Pinpoint the cell where the given text exists, returning its [x, y] midpoint coordinate. 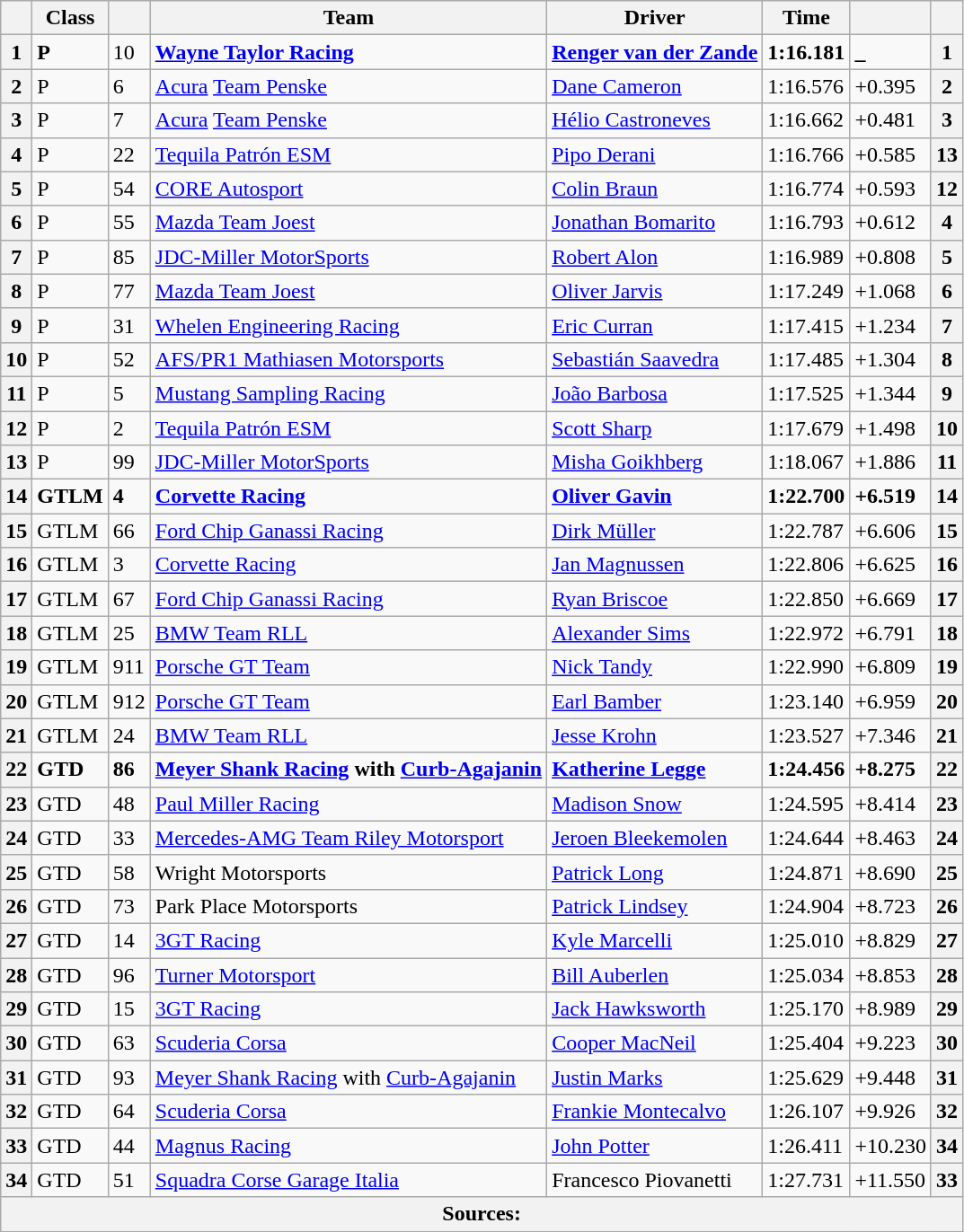
+7.346 [891, 735]
+9.223 [891, 1043]
Driver [655, 18]
Cooper MacNeil [655, 1043]
Alexander Sims [655, 633]
Eric Curran [655, 325]
1:23.527 [807, 735]
54 [129, 189]
93 [129, 1078]
Jack Hawksworth [655, 1009]
1:25.010 [807, 940]
1:22.972 [807, 633]
Justin Marks [655, 1078]
Pipo Derani [655, 154]
+1.234 [891, 325]
Dane Cameron [655, 86]
1:27.731 [807, 1180]
1:16.774 [807, 189]
1:16.662 [807, 120]
Dirk Müller [655, 531]
911 [129, 667]
77 [129, 291]
+1.886 [891, 462]
1:25.629 [807, 1078]
Jonathan Bomarito [655, 223]
Patrick Long [655, 872]
+8.829 [891, 940]
66 [129, 531]
1:24.644 [807, 838]
1:26.107 [807, 1112]
1:16.766 [807, 154]
86 [129, 770]
85 [129, 257]
+6.625 [891, 565]
1:24.904 [807, 906]
1:17.249 [807, 291]
Sources: [482, 1214]
Patrick Lindsey [655, 906]
+9.448 [891, 1078]
1:25.170 [807, 1009]
Team [349, 18]
Scott Sharp [655, 428]
1:16.576 [807, 86]
Whelen Engineering Racing [349, 325]
1:17.485 [807, 359]
Robert Alon [655, 257]
Ryan Briscoe [655, 599]
+8.690 [891, 872]
1:22.990 [807, 667]
44 [129, 1146]
+0.593 [891, 189]
Nick Tandy [655, 667]
1:24.456 [807, 770]
+6.809 [891, 667]
Paul Miller Racing [349, 804]
Wayne Taylor Racing [349, 52]
Earl Bamber [655, 701]
73 [129, 906]
João Barbosa [655, 393]
Kyle Marcelli [655, 940]
+10.230 [891, 1146]
Mercedes-AMG Team Riley Motorsport [349, 838]
Class [70, 18]
Oliver Jarvis [655, 291]
Madison Snow [655, 804]
912 [129, 701]
+6.606 [891, 531]
+8.853 [891, 974]
51 [129, 1180]
63 [129, 1043]
1:22.700 [807, 497]
Jan Magnussen [655, 565]
58 [129, 872]
+8.989 [891, 1009]
Katherine Legge [655, 770]
Sebastián Saavedra [655, 359]
1:18.067 [807, 462]
1:24.871 [807, 872]
+1.498 [891, 428]
55 [129, 223]
Colin Braun [655, 189]
1:17.679 [807, 428]
Turner Motorsport [349, 974]
Time [807, 18]
_ [891, 52]
1:26.411 [807, 1146]
Jesse Krohn [655, 735]
+6.791 [891, 633]
Jeroen Bleekemolen [655, 838]
1:25.034 [807, 974]
+6.519 [891, 497]
+8.414 [891, 804]
+9.926 [891, 1112]
64 [129, 1112]
67 [129, 599]
Frankie Montecalvo [655, 1112]
Renger van der Zande [655, 52]
Mustang Sampling Racing [349, 393]
Francesco Piovanetti [655, 1180]
1:22.806 [807, 565]
1:17.525 [807, 393]
+8.463 [891, 838]
96 [129, 974]
+0.481 [891, 120]
+1.304 [891, 359]
48 [129, 804]
1:22.850 [807, 599]
Hélio Castroneves [655, 120]
52 [129, 359]
Misha Goikhberg [655, 462]
1:16.181 [807, 52]
Bill Auberlen [655, 974]
+11.550 [891, 1180]
Oliver Gavin [655, 497]
1:22.787 [807, 531]
1:16.989 [807, 257]
CORE Autosport [349, 189]
Squadra Corse Garage Italia [349, 1180]
AFS/PR1 Mathiasen Motorsports [349, 359]
Park Place Motorsports [349, 906]
+6.959 [891, 701]
1:16.793 [807, 223]
1:23.140 [807, 701]
+1.344 [891, 393]
Magnus Racing [349, 1146]
+0.808 [891, 257]
+1.068 [891, 291]
+0.585 [891, 154]
+6.669 [891, 599]
Wright Motorsports [349, 872]
1:17.415 [807, 325]
John Potter [655, 1146]
99 [129, 462]
1:24.595 [807, 804]
1:25.404 [807, 1043]
+8.723 [891, 906]
+0.395 [891, 86]
+0.612 [891, 223]
+8.275 [891, 770]
